For the text-containing cell, return its midpoint in [X, Y] coordinate format. 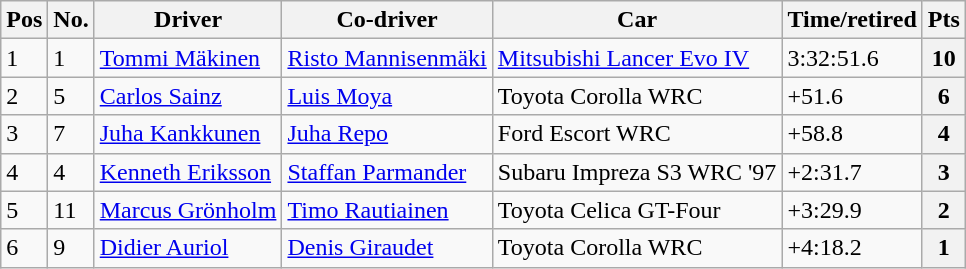
3:32:51.6 [852, 58]
10 [944, 58]
Juha Kankkunen [188, 134]
Juha Repo [387, 134]
Kenneth Eriksson [188, 172]
+58.8 [852, 134]
+4:18.2 [852, 248]
Pos [24, 20]
Carlos Sainz [188, 96]
Risto Mannisenmäki [387, 58]
Tommi Mäkinen [188, 58]
Denis Giraudet [387, 248]
No. [71, 20]
Co-driver [387, 20]
+3:29.9 [852, 210]
Ford Escort WRC [637, 134]
Staffan Parmander [387, 172]
7 [71, 134]
Time/retired [852, 20]
Mitsubishi Lancer Evo IV [637, 58]
Car [637, 20]
Timo Rautiainen [387, 210]
11 [71, 210]
Toyota Celica GT-Four [637, 210]
Subaru Impreza S3 WRC '97 [637, 172]
+51.6 [852, 96]
Marcus Grönholm [188, 210]
Driver [188, 20]
Didier Auriol [188, 248]
+2:31.7 [852, 172]
9 [71, 248]
Luis Moya [387, 96]
Pts [944, 20]
